Scan for the cell matching the given text and deliver its [x, y] coordinate at center. 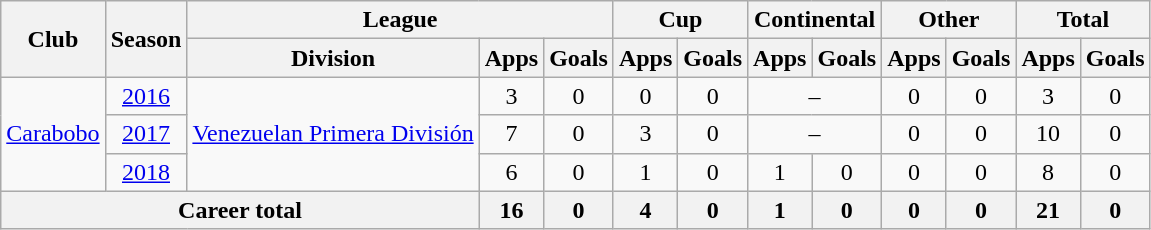
Other [949, 20]
2018 [146, 172]
Club [53, 39]
16 [511, 210]
Continental [815, 20]
7 [511, 134]
Total [1083, 20]
21 [1048, 210]
2017 [146, 134]
4 [645, 210]
Cup [680, 20]
10 [1048, 134]
2016 [146, 96]
Venezuelan Primera División [333, 134]
Season [146, 39]
League [400, 20]
8 [1048, 172]
6 [511, 172]
Carabobo [53, 134]
Career total [240, 210]
Division [333, 58]
